Capture the cell that displays the provided text and extract its (X, Y) central coordinate. 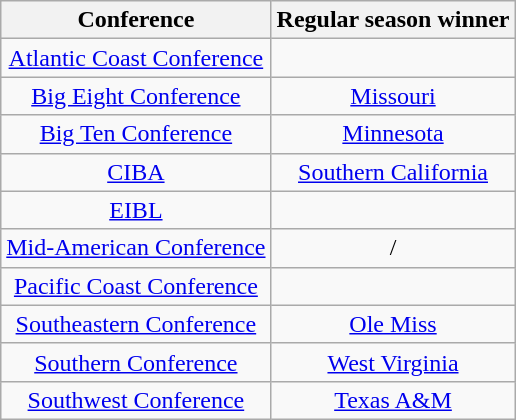
Pacific Coast Conference (136, 286)
Southeastern Conference (136, 324)
Atlantic Coast Conference (136, 58)
Big Ten Conference (136, 134)
Big Eight Conference (136, 96)
Missouri (393, 96)
Southern Conference (136, 362)
Texas A&M (393, 400)
EIBL (136, 210)
Mid-American Conference (136, 248)
Conference (136, 20)
CIBA (136, 172)
Regular season winner (393, 20)
Ole Miss (393, 324)
Minnesota (393, 134)
Southern California (393, 172)
West Virginia (393, 362)
Southwest Conference (136, 400)
/ (393, 248)
